Capture the cell that displays the provided text and extract its [x, y] central coordinate. 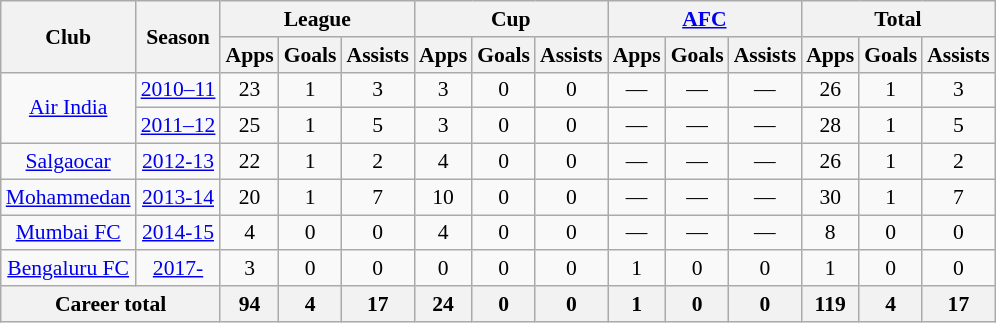
Club [68, 36]
Salgaocar [68, 162]
23 [249, 90]
Air India [68, 108]
Career total [111, 304]
2011–12 [178, 126]
2012-13 [178, 162]
119 [830, 304]
2013-14 [178, 197]
AFC [705, 19]
Total [898, 19]
30 [830, 197]
Bengaluru FC [68, 269]
League [317, 19]
2010–11 [178, 90]
Mumbai FC [68, 233]
2014-15 [178, 233]
24 [443, 304]
22 [249, 162]
Cup [511, 19]
Season [178, 36]
94 [249, 304]
8 [830, 233]
10 [443, 197]
20 [249, 197]
Mohammedan [68, 197]
2017- [178, 269]
25 [249, 126]
28 [830, 126]
